Extract the (x, y) coordinate from the center of the cell holding the provided text.  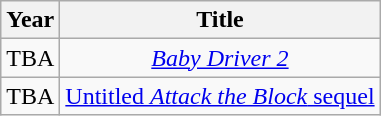
Untitled Attack the Block sequel (220, 96)
Year (30, 20)
Title (220, 20)
Baby Driver 2 (220, 58)
